Pinpoint the cell where the given text exists, returning its (X, Y) midpoint coordinate. 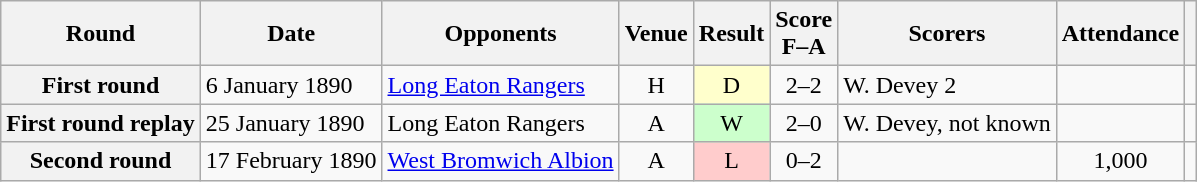
W. Devey 2 (948, 85)
D (731, 85)
Date (291, 34)
W. Devey, not known (948, 123)
Opponents (500, 34)
Scorers (948, 34)
First round (101, 85)
Result (731, 34)
Round (101, 34)
2–2 (804, 85)
2–0 (804, 123)
17 February 1890 (291, 161)
H (656, 85)
L (731, 161)
0–2 (804, 161)
W (731, 123)
ScoreF–A (804, 34)
Second round (101, 161)
West Bromwich Albion (500, 161)
Attendance (1120, 34)
1,000 (1120, 161)
First round replay (101, 123)
25 January 1890 (291, 123)
6 January 1890 (291, 85)
Venue (656, 34)
